For the text-containing cell, return its midpoint in [X, Y] coordinate format. 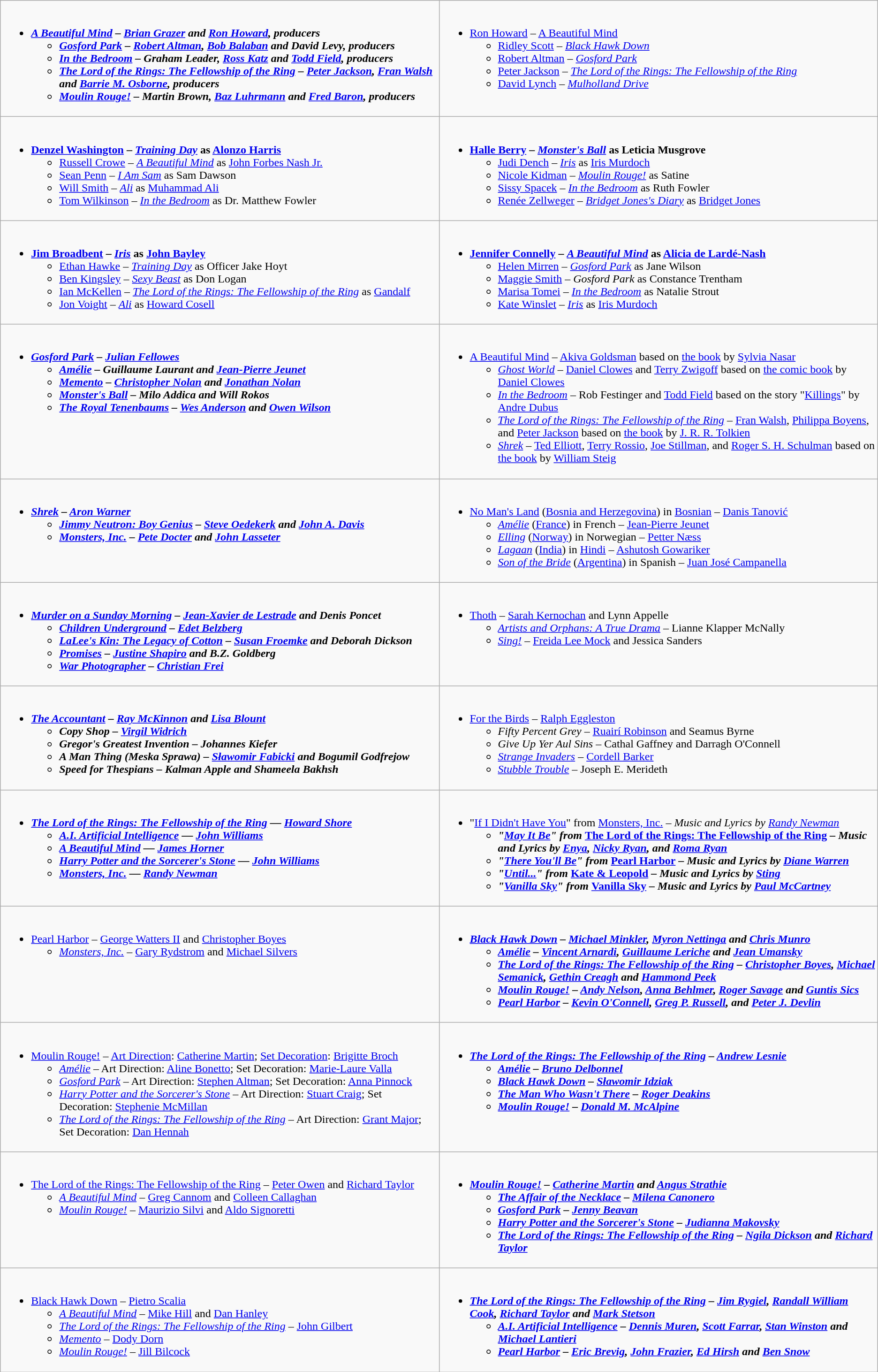
Thoth – Sarah Kernochan and Lynn AppelleArtists and Orphans: A True Drama – Lianne Klapper McNallySing! – Freida Lee Mock and Jessica Sanders [658, 634]
Pearl Harbor – George Watters II and Christopher BoyesMonsters, Inc. – Gary Rydstrom and Michael Silvers [219, 964]
Shrek – Aron WarnerJimmy Neutron: Boy Genius – Steve Oedekerk and John A. DavisMonsters, Inc. – Pete Docter and John Lasseter [219, 530]
